Scan for the cell matching the given text and deliver its (x, y) coordinate at center. 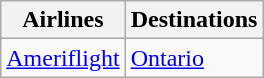
Airlines (63, 20)
Destinations (194, 20)
Ameriflight (63, 58)
Ontario (194, 58)
